Capture the cell that displays the provided text and extract its [x, y] central coordinate. 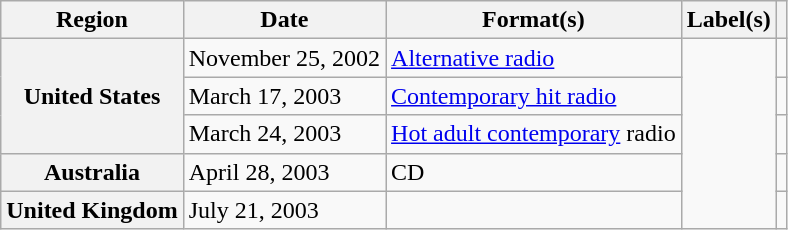
United States [92, 96]
Date [284, 20]
United Kingdom [92, 210]
Australia [92, 172]
July 21, 2003 [284, 210]
November 25, 2002 [284, 58]
Format(s) [534, 20]
Region [92, 20]
March 17, 2003 [284, 96]
CD [534, 172]
Hot adult contemporary radio [534, 134]
Contemporary hit radio [534, 96]
Alternative radio [534, 58]
Label(s) [728, 20]
April 28, 2003 [284, 172]
March 24, 2003 [284, 134]
